Provide the [x, y] coordinate of the cell's center where the given text is located.  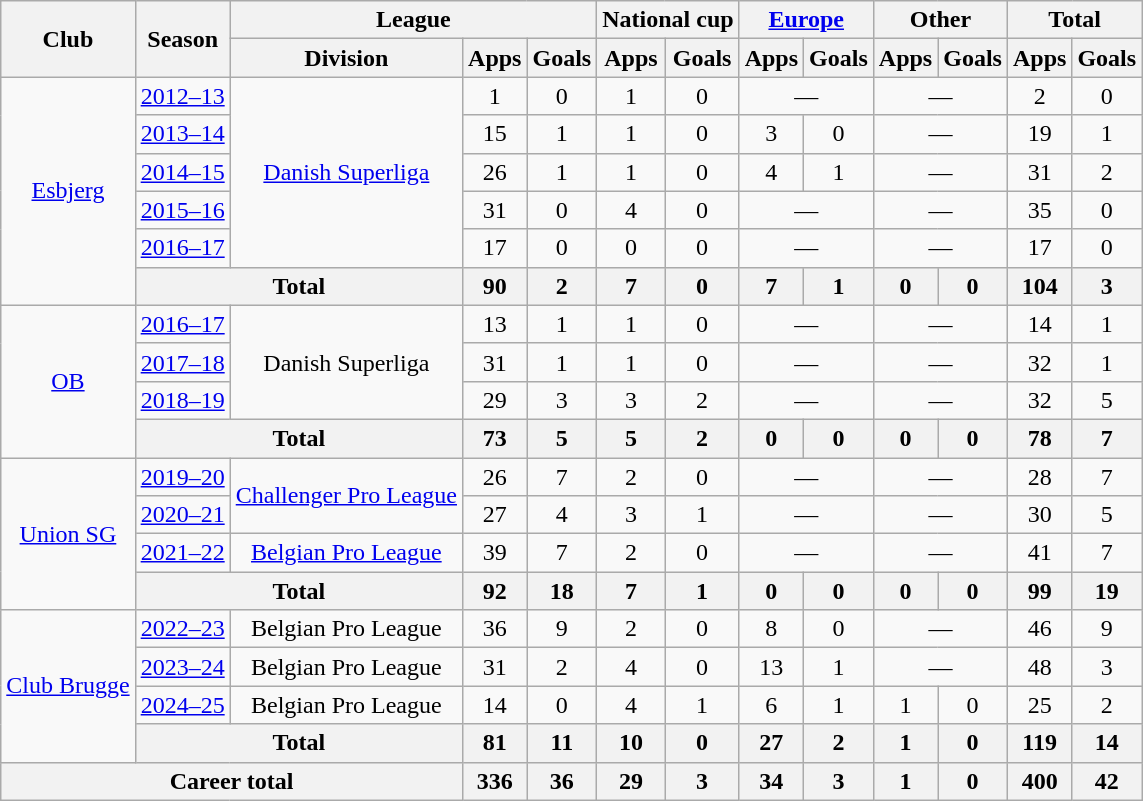
46 [1039, 629]
99 [1039, 591]
Division [346, 58]
39 [495, 553]
104 [1039, 286]
41 [1039, 553]
2015–16 [182, 210]
Union SG [68, 534]
2023–24 [182, 667]
119 [1039, 743]
6 [771, 705]
28 [1039, 477]
Other [940, 20]
35 [1039, 210]
81 [495, 743]
92 [495, 591]
78 [1039, 438]
2024–25 [182, 705]
Challenger Pro League [346, 496]
2020–21 [182, 515]
Season [182, 39]
OB [68, 381]
National cup [668, 20]
11 [562, 743]
18 [562, 591]
30 [1039, 515]
48 [1039, 667]
336 [495, 781]
2017–18 [182, 362]
Club Brugge [68, 686]
League [413, 20]
34 [771, 781]
2019–20 [182, 477]
Esbjerg [68, 191]
2018–19 [182, 400]
400 [1039, 781]
2022–23 [182, 629]
Club [68, 39]
Europe [806, 20]
2013–14 [182, 134]
25 [1039, 705]
10 [631, 743]
73 [495, 438]
2012–13 [182, 96]
15 [495, 134]
90 [495, 286]
42 [1107, 781]
2014–15 [182, 172]
Career total [232, 781]
2021–22 [182, 553]
8 [771, 629]
